Return [X, Y] of the center of cell containing provided text 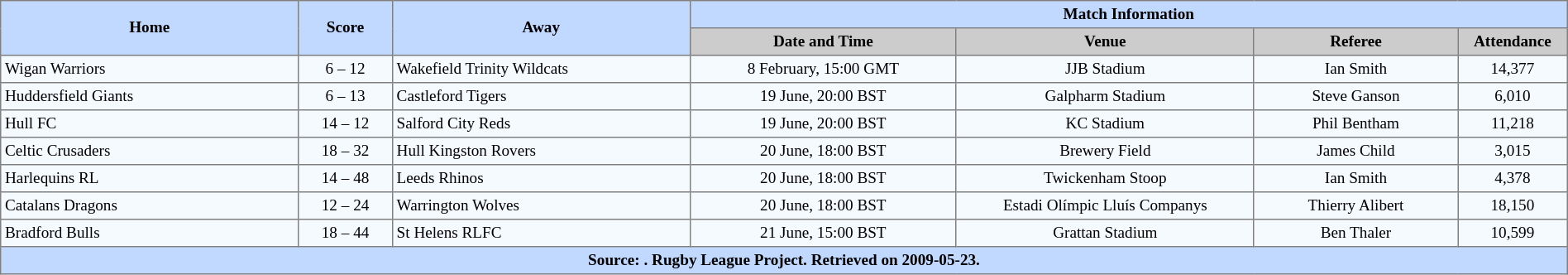
Estadi Olímpic Lluís Companys [1105, 205]
Hull FC [150, 124]
KC Stadium [1105, 124]
Score [346, 28]
8 February, 15:00 GMT [823, 70]
10,599 [1513, 234]
Wigan Warriors [150, 70]
14 – 48 [346, 179]
Steve Ganson [1355, 96]
14 – 12 [346, 124]
Grattan Stadium [1105, 234]
14,377 [1513, 70]
Warrington Wolves [541, 205]
12 – 24 [346, 205]
21 June, 15:00 BST [823, 234]
Match Information [1128, 15]
Phil Bentham [1355, 124]
Ben Thaler [1355, 234]
Hull Kingston Rovers [541, 151]
Galpharm Stadium [1105, 96]
Thierry Alibert [1355, 205]
Wakefield Trinity Wildcats [541, 70]
Venue [1105, 41]
Home [150, 28]
Harlequins RL [150, 179]
St Helens RLFC [541, 234]
Huddersfield Giants [150, 96]
Celtic Crusaders [150, 151]
6,010 [1513, 96]
6 – 13 [346, 96]
18 – 32 [346, 151]
11,218 [1513, 124]
JJB Stadium [1105, 70]
Bradford Bulls [150, 234]
Salford City Reds [541, 124]
Referee [1355, 41]
Source: . Rugby League Project. Retrieved on 2009-05-23. [784, 260]
Brewery Field [1105, 151]
Date and Time [823, 41]
Away [541, 28]
Twickenham Stoop [1105, 179]
4,378 [1513, 179]
3,015 [1513, 151]
Catalans Dragons [150, 205]
Leeds Rhinos [541, 179]
Attendance [1513, 41]
6 – 12 [346, 70]
18 – 44 [346, 234]
James Child [1355, 151]
Castleford Tigers [541, 96]
18,150 [1513, 205]
